Determine the (X, Y) coordinate at the center of the cell enclosing the given text.  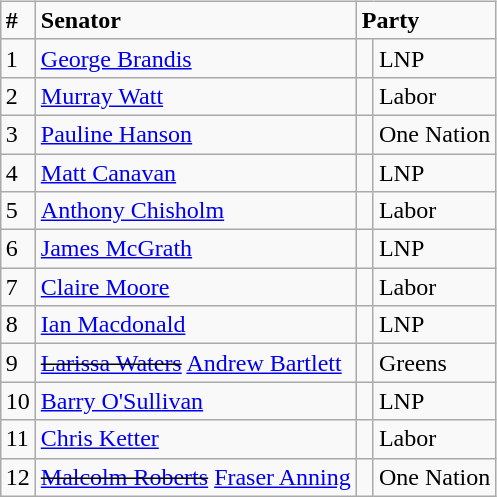
James McGrath (196, 249)
# (18, 20)
Murray Watt (196, 96)
1 (18, 58)
2 (18, 96)
Barry O'Sullivan (196, 401)
Greens (434, 363)
Senator (196, 20)
Chris Ketter (196, 439)
Pauline Hanson (196, 134)
Matt Canavan (196, 173)
10 (18, 401)
11 (18, 439)
Claire Moore (196, 287)
4 (18, 173)
5 (18, 211)
9 (18, 363)
3 (18, 134)
Larissa Waters Andrew Bartlett (196, 363)
Malcolm Roberts Fraser Anning (196, 477)
George Brandis (196, 58)
8 (18, 325)
6 (18, 249)
Anthony Chisholm (196, 211)
7 (18, 287)
Ian Macdonald (196, 325)
12 (18, 477)
Party (426, 20)
